Scan for the cell matching the given text and deliver its (x, y) coordinate at center. 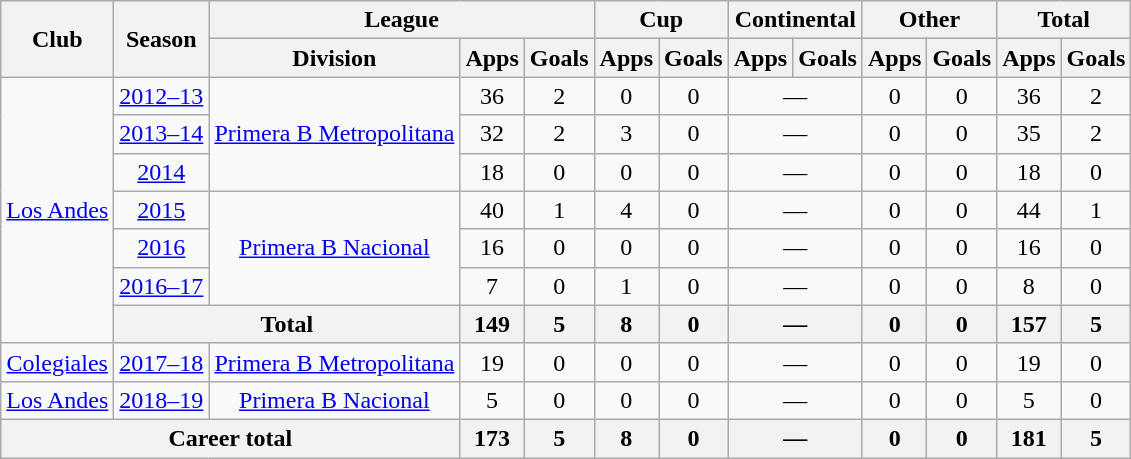
157 (1029, 324)
2012–13 (162, 96)
League (402, 20)
2016–17 (162, 286)
Continental (795, 20)
40 (492, 210)
32 (492, 134)
2017–18 (162, 362)
2015 (162, 210)
44 (1029, 210)
Colegiales (58, 362)
Other (929, 20)
Career total (230, 438)
2018–19 (162, 400)
2014 (162, 172)
2016 (162, 248)
35 (1029, 134)
Cup (661, 20)
Club (58, 39)
181 (1029, 438)
173 (492, 438)
3 (626, 134)
Season (162, 39)
2013–14 (162, 134)
149 (492, 324)
Division (334, 58)
7 (492, 286)
4 (626, 210)
